Scan for the cell matching the given text and deliver its (x, y) coordinate at center. 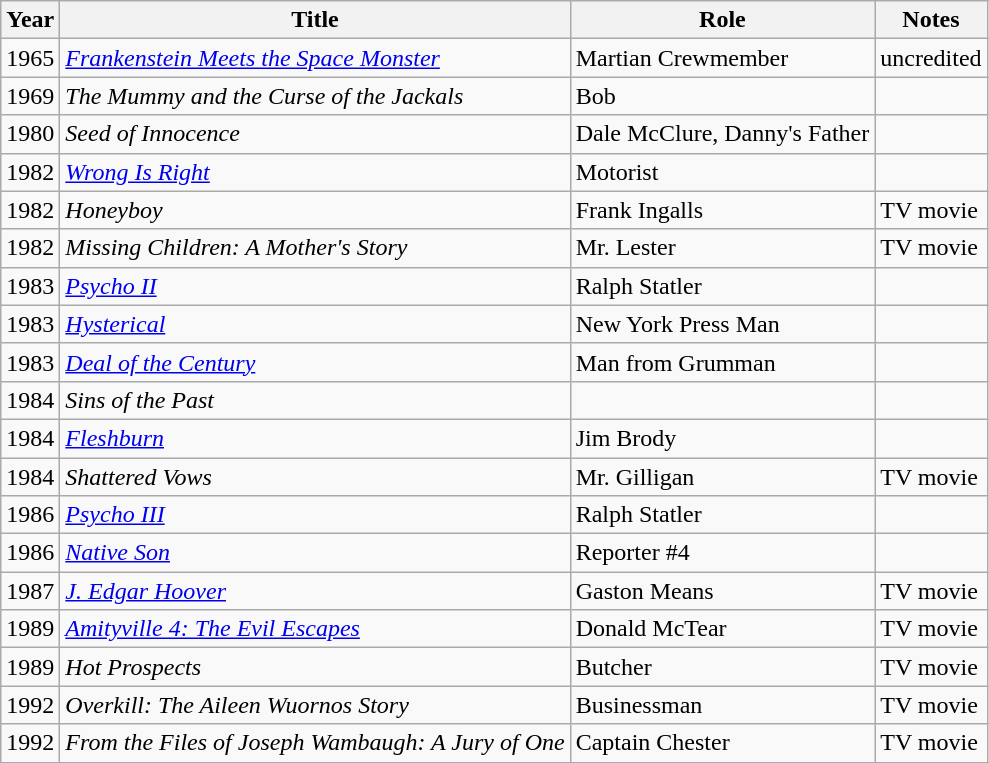
Honeyboy (315, 210)
Frank Ingalls (722, 210)
Hot Prospects (315, 667)
Mr. Gilligan (722, 477)
Captain Chester (722, 743)
Missing Children: A Mother's Story (315, 248)
Butcher (722, 667)
The Mummy and the Curse of the Jackals (315, 96)
New York Press Man (722, 324)
1980 (30, 134)
Fleshburn (315, 438)
Jim Brody (722, 438)
Bob (722, 96)
1987 (30, 591)
Mr. Lester (722, 248)
Gaston Means (722, 591)
Dale McClure, Danny's Father (722, 134)
1969 (30, 96)
Year (30, 20)
Martian Crewmember (722, 58)
Role (722, 20)
Hysterical (315, 324)
Seed of Innocence (315, 134)
Shattered Vows (315, 477)
Overkill: The Aileen Wuornos Story (315, 705)
Man from Grumman (722, 362)
Frankenstein Meets the Space Monster (315, 58)
Businessman (722, 705)
Sins of the Past (315, 400)
Amityville 4: The Evil Escapes (315, 629)
Wrong Is Right (315, 172)
1965 (30, 58)
Donald McTear (722, 629)
J. Edgar Hoover (315, 591)
Psycho III (315, 515)
Deal of the Century (315, 362)
Reporter #4 (722, 553)
Notes (931, 20)
uncredited (931, 58)
Native Son (315, 553)
From the Files of Joseph Wambaugh: A Jury of One (315, 743)
Psycho II (315, 286)
Motorist (722, 172)
Title (315, 20)
